Pinpoint the cell where the given text exists, returning its (x, y) midpoint coordinate. 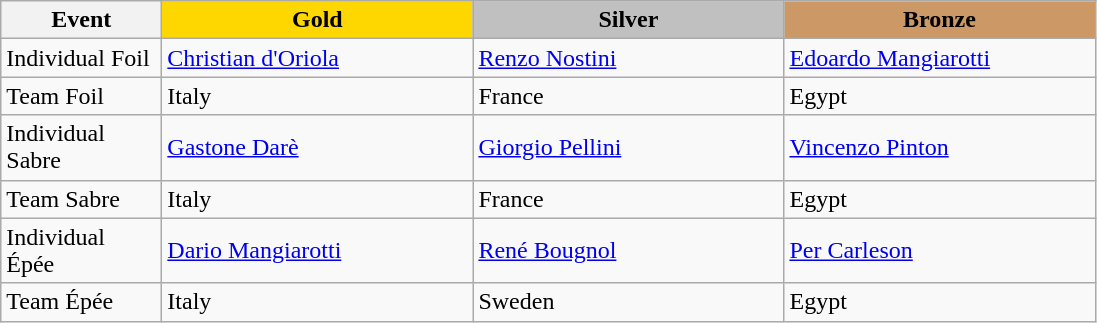
Christian d'Oriola (318, 58)
Individual Sabre (82, 148)
Sweden (628, 302)
Per Carleson (940, 250)
Dario Mangiarotti (318, 250)
Gastone Darè (318, 148)
Silver (628, 20)
Giorgio Pellini (628, 148)
Gold (318, 20)
Team Sabre (82, 199)
Bronze (940, 20)
Renzo Nostini (628, 58)
Team Épée (82, 302)
Individual Épée (82, 250)
Individual Foil (82, 58)
Event (82, 20)
René Bougnol (628, 250)
Edoardo Mangiarotti (940, 58)
Team Foil (82, 96)
Vincenzo Pinton (940, 148)
